Return (x, y) of the center of cell containing provided text 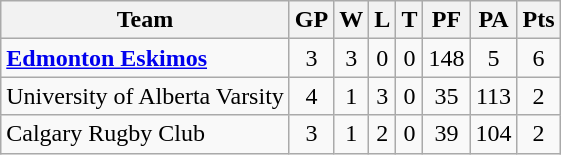
Team (146, 20)
W (352, 20)
35 (446, 96)
University of Alberta Varsity (146, 96)
113 (494, 96)
39 (446, 134)
5 (494, 58)
Calgary Rugby Club (146, 134)
148 (446, 58)
GP (311, 20)
T (410, 20)
L (382, 20)
104 (494, 134)
PF (446, 20)
4 (311, 96)
Pts (538, 20)
6 (538, 58)
Edmonton Eskimos (146, 58)
PA (494, 20)
